Return the (X, Y) coordinate for the center point of the cell that contains the specified text.  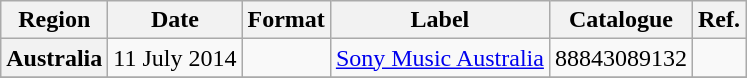
Ref. (718, 20)
Catalogue (620, 20)
Label (440, 20)
11 July 2014 (175, 58)
Date (175, 20)
Format (286, 20)
88843089132 (620, 58)
Region (54, 20)
Sony Music Australia (440, 58)
Australia (54, 58)
